Return [X, Y] of the center of cell containing provided text 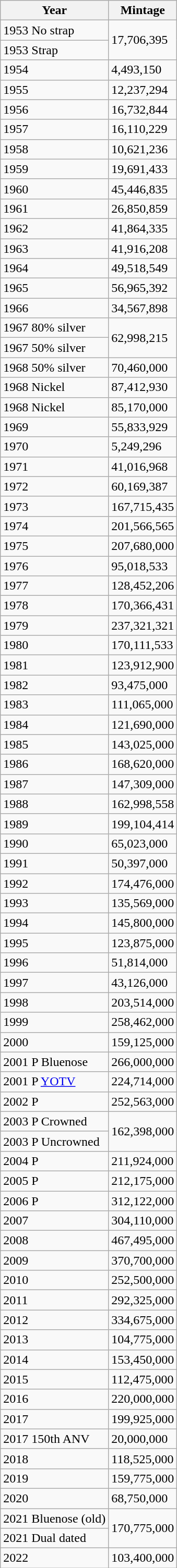
103,400,000 [143, 1558]
10,621,236 [143, 149]
112,475,000 [143, 1379]
4,493,150 [143, 70]
2006 P [54, 1200]
2019 [54, 1478]
203,514,000 [143, 1002]
224,714,000 [143, 1082]
1978 [54, 606]
62,998,215 [143, 338]
162,998,558 [143, 804]
2011 [54, 1300]
20,000,000 [143, 1439]
199,104,414 [143, 824]
16,110,229 [143, 129]
1968 50% silver [54, 367]
1967 50% silver [54, 348]
1960 [54, 189]
258,462,000 [143, 1022]
1956 [54, 109]
2022 [54, 1558]
370,700,000 [143, 1260]
312,122,000 [143, 1200]
1980 [54, 645]
1954 [54, 70]
2021 Dual dated [54, 1538]
104,775,000 [143, 1340]
1976 [54, 566]
237,321,321 [143, 626]
2001 P YOTV [54, 1082]
1988 [54, 804]
Mintage [143, 10]
1965 [54, 288]
1993 [54, 903]
1975 [54, 546]
1984 [54, 725]
2005 P [54, 1181]
2010 [54, 1280]
41,916,208 [143, 249]
1982 [54, 685]
159,775,000 [143, 1478]
1985 [54, 744]
2003 P Uncrowned [54, 1141]
65,023,000 [143, 843]
1957 [54, 129]
170,111,533 [143, 645]
43,126,000 [143, 983]
143,025,000 [143, 744]
93,475,000 [143, 685]
26,850,859 [143, 209]
2009 [54, 1260]
70,460,000 [143, 367]
212,175,000 [143, 1181]
1962 [54, 228]
292,325,000 [143, 1300]
145,800,000 [143, 923]
252,500,000 [143, 1280]
199,925,000 [143, 1419]
19,691,433 [143, 169]
34,567,898 [143, 308]
147,309,000 [143, 784]
170,775,000 [143, 1528]
1979 [54, 626]
162,398,000 [143, 1131]
2021 Bluenose (old) [54, 1518]
2012 [54, 1320]
1972 [54, 486]
55,833,929 [143, 427]
1999 [54, 1022]
211,924,000 [143, 1161]
1990 [54, 843]
2015 [54, 1379]
1971 [54, 467]
1970 [54, 447]
467,495,000 [143, 1241]
118,525,000 [143, 1459]
2007 [54, 1221]
45,446,835 [143, 189]
201,566,565 [143, 526]
Year [54, 10]
16,732,844 [143, 109]
1991 [54, 863]
68,750,000 [143, 1498]
123,875,000 [143, 943]
121,690,000 [143, 725]
1953 Strap [54, 50]
1997 [54, 983]
1969 [54, 427]
1953 No strap [54, 30]
2001 P Bluenose [54, 1062]
1983 [54, 705]
49,518,549 [143, 268]
1961 [54, 209]
1974 [54, 526]
12,237,294 [143, 90]
2002 P [54, 1101]
2018 [54, 1459]
334,675,000 [143, 1320]
2014 [54, 1359]
2003 P Crowned [54, 1121]
1977 [54, 586]
1955 [54, 90]
1989 [54, 824]
2008 [54, 1241]
85,170,000 [143, 407]
2013 [54, 1340]
1973 [54, 506]
170,366,431 [143, 606]
1996 [54, 963]
1964 [54, 268]
60,169,387 [143, 486]
168,620,000 [143, 764]
128,452,206 [143, 586]
2020 [54, 1498]
159,125,000 [143, 1042]
1987 [54, 784]
17,706,395 [143, 40]
153,450,000 [143, 1359]
95,018,533 [143, 566]
50,397,000 [143, 863]
1963 [54, 249]
304,110,000 [143, 1221]
174,476,000 [143, 884]
2017 [54, 1419]
2000 [54, 1042]
1981 [54, 665]
2017 150th ANV [54, 1439]
2016 [54, 1399]
252,563,000 [143, 1101]
167,715,435 [143, 506]
135,569,000 [143, 903]
1998 [54, 1002]
1967 80% silver [54, 328]
123,912,900 [143, 665]
1986 [54, 764]
41,864,335 [143, 228]
5,249,296 [143, 447]
1992 [54, 884]
266,000,000 [143, 1062]
41,016,968 [143, 467]
1966 [54, 308]
1959 [54, 169]
56,965,392 [143, 288]
2004 P [54, 1161]
220,000,000 [143, 1399]
111,065,000 [143, 705]
51,814,000 [143, 963]
1995 [54, 943]
207,680,000 [143, 546]
87,412,930 [143, 387]
1994 [54, 923]
1958 [54, 149]
